Locate the cell with the specified text and output its [X, Y] center coordinate. 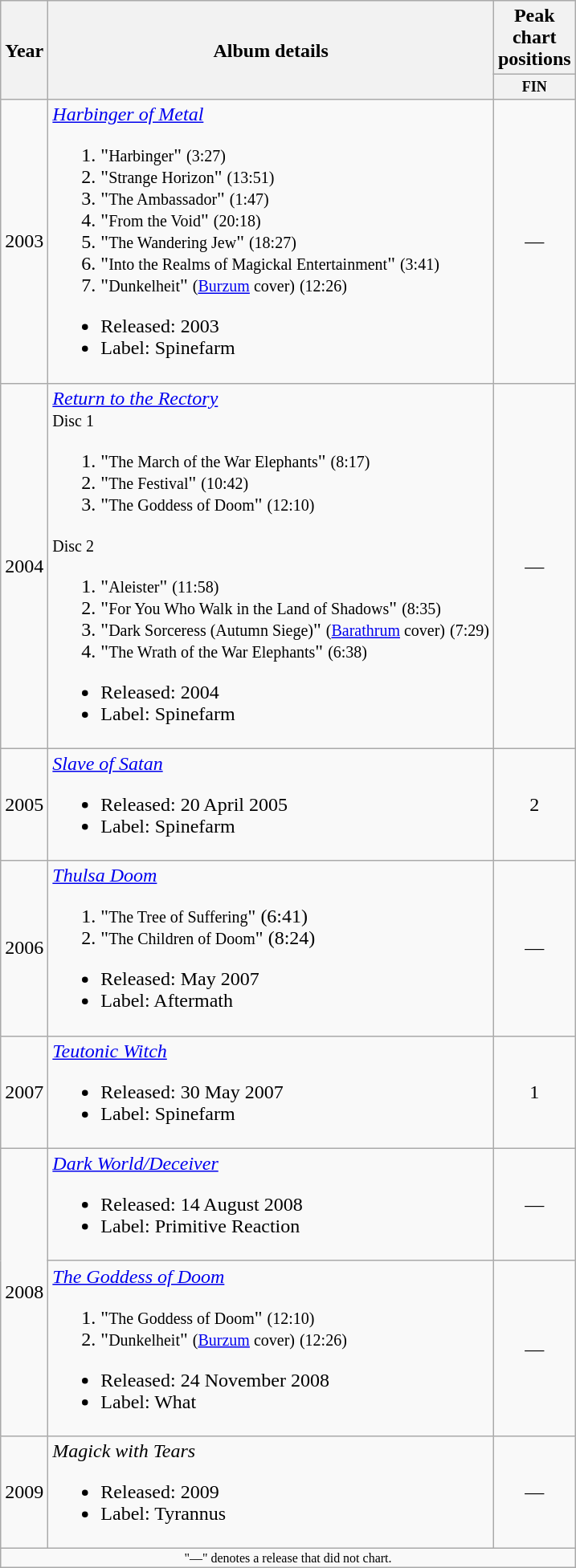
Year [24, 50]
2008 [24, 1292]
2 [534, 804]
Dark World/DeceiverReleased: 14 August 2008Label: Primitive Reaction [272, 1204]
Peak chart positions [534, 38]
Slave of SatanReleased: 20 April 2005Label: Spinefarm [272, 804]
2007 [24, 1092]
1 [534, 1092]
The Goddess of Doom"The Goddess of Doom" (12:10)"Dunkelheit" (Burzum cover) (12:26)Released: 24 November 2008Label: What [272, 1348]
2003 [24, 241]
FIN [534, 87]
"—" denotes a release that did not chart. [288, 1558]
Thulsa Doom"The Tree of Suffering" (6:41)"The Children of Doom" (8:24)Released: May 2007Label: Aftermath [272, 948]
Album details [272, 50]
2004 [24, 565]
Magick with TearsReleased: 2009Label: Tyrannus [272, 1492]
Teutonic WitchReleased: 30 May 2007Label: Spinefarm [272, 1092]
2006 [24, 948]
2009 [24, 1492]
2005 [24, 804]
